Capture the cell that displays the provided text and extract its [X, Y] central coordinate. 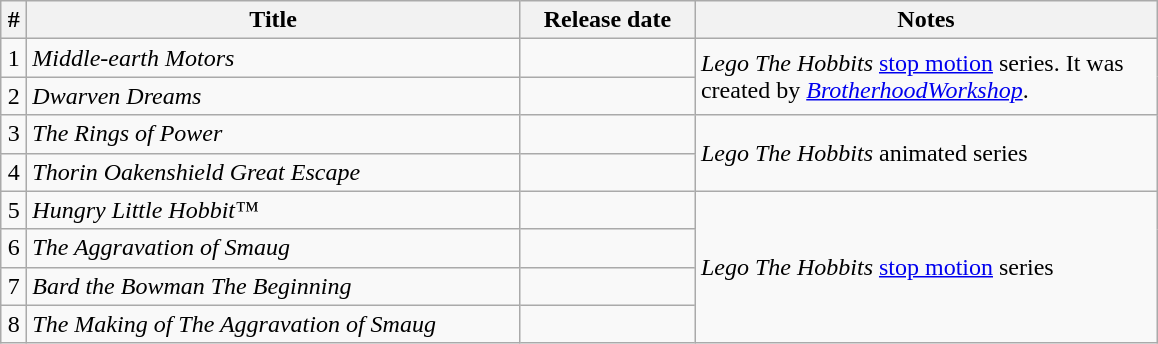
The Aggravation of Smaug [274, 248]
8 [14, 324]
Hungry Little Hobbit™ [274, 210]
Thorin Oakenshield Great Escape [274, 172]
Bard the Bowman The Beginning [274, 286]
5 [14, 210]
3 [14, 134]
Lego The Hobbits animated series [926, 153]
1 [14, 58]
Lego The Hobbits stop motion series. It was created by BrotherhoodWorkshop. [926, 77]
2 [14, 96]
Lego The Hobbits stop motion series [926, 267]
Middle-earth Motors [274, 58]
Notes [926, 20]
The Making of The Aggravation of Smaug [274, 324]
Title [274, 20]
# [14, 20]
Release date [607, 20]
The Rings of Power [274, 134]
Dwarven Dreams [274, 96]
4 [14, 172]
7 [14, 286]
6 [14, 248]
